Extract the [X, Y] coordinate from the center of the cell holding the provided text.  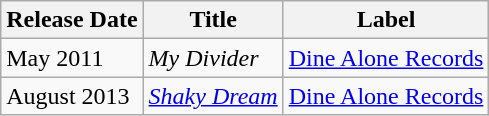
Release Date [72, 20]
Title [213, 20]
Shaky Dream [213, 96]
May 2011 [72, 58]
Label [386, 20]
My Divider [213, 58]
August 2013 [72, 96]
